Return [x, y] of the center of cell containing provided text 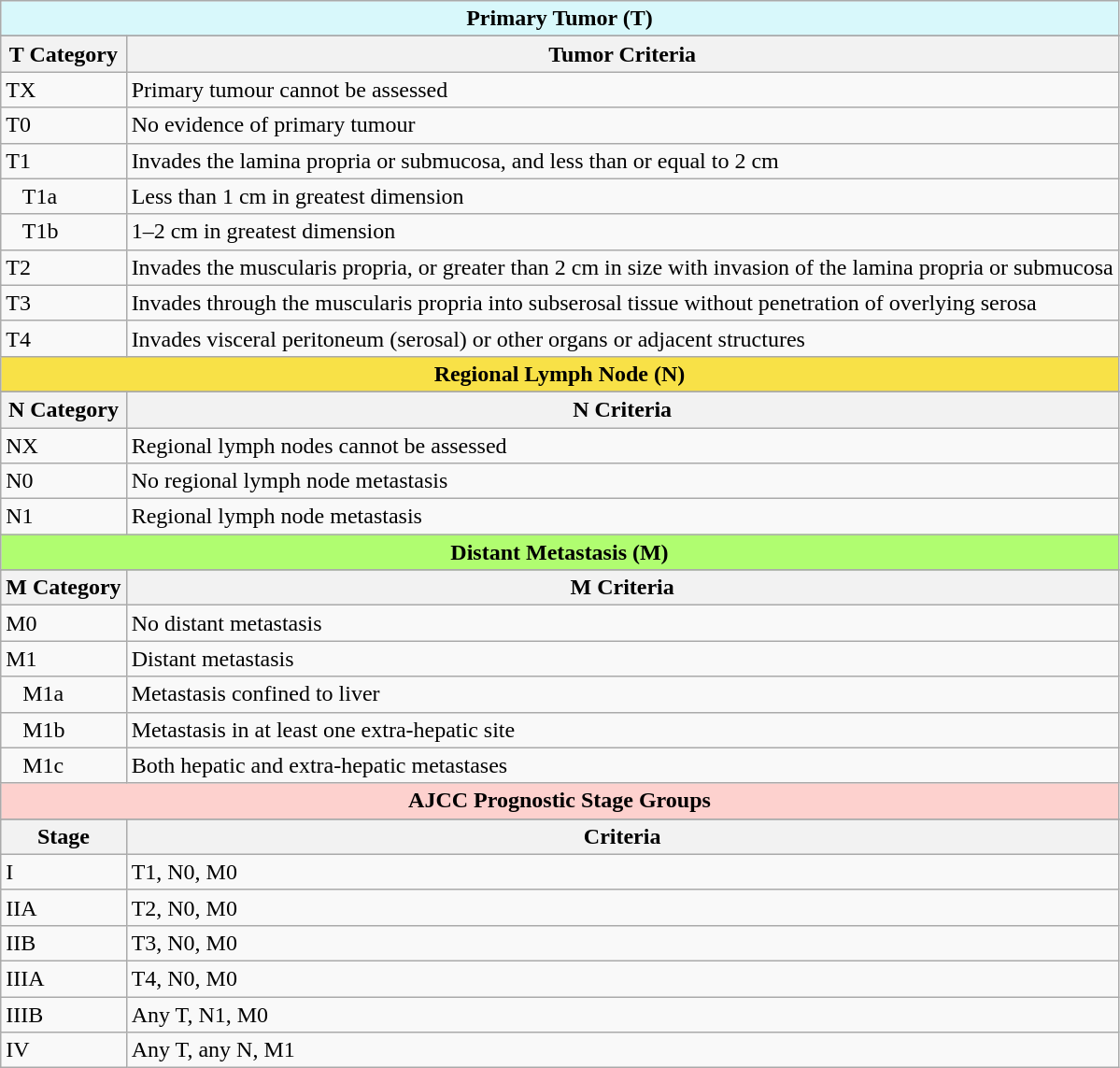
T0 [64, 125]
T1, N0, M0 [622, 872]
M Category [64, 588]
Metastasis in at least one extra-hepatic site [622, 730]
T Category [64, 54]
Distant Metastasis (M) [560, 552]
IIIA [64, 978]
Regional lymph node metastasis [622, 517]
T4 [64, 338]
T2 [64, 267]
T1a [64, 196]
T3, N0, M0 [622, 943]
IIIB [64, 1014]
M0 [64, 623]
Invades through the muscularis propria into subserosal tissue without penetration of overlying serosa [622, 303]
T1b [64, 232]
Distant metastasis [622, 659]
Any T, any N, M1 [622, 1050]
Criteria [622, 836]
No evidence of primary tumour [622, 125]
Regional Lymph Node (N) [560, 374]
T4, N0, M0 [622, 978]
T1 [64, 161]
Stage [64, 836]
Regional lymph nodes cannot be assessed [622, 446]
N Category [64, 409]
N0 [64, 481]
N1 [64, 517]
Primary Tumor (T) [560, 19]
IIA [64, 907]
Less than 1 cm in greatest dimension [622, 196]
IIB [64, 943]
I [64, 872]
1–2 cm in greatest dimension [622, 232]
Any T, N1, M0 [622, 1014]
Invades the lamina propria or submucosa, and less than or equal to 2 cm [622, 161]
M1b [64, 730]
Invades visceral peritoneum (serosal) or other organs or adjacent structures [622, 338]
Primary tumour cannot be assessed [622, 90]
TX [64, 90]
M1 [64, 659]
IV [64, 1050]
N Criteria [622, 409]
Metastasis confined to liver [622, 694]
T2, N0, M0 [622, 907]
NX [64, 446]
T3 [64, 303]
No distant metastasis [622, 623]
M1a [64, 694]
Tumor Criteria [622, 54]
Invades the muscularis propria, or greater than 2 cm in size with invasion of the lamina propria or submucosa [622, 267]
AJCC Prognostic Stage Groups [560, 801]
Both hepatic and extra-hepatic metastases [622, 765]
No regional lymph node metastasis [622, 481]
M1c [64, 765]
M Criteria [622, 588]
